Output the [X, Y] coordinate of the center of the cell containing the given text.  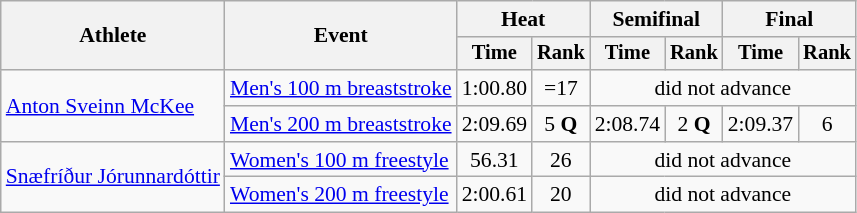
Men's 100 m breaststroke [341, 88]
2:09.37 [760, 124]
20 [561, 195]
2 Q [694, 124]
Final [790, 19]
Men's 200 m breaststroke [341, 124]
26 [561, 160]
Women's 100 m freestyle [341, 160]
Heat [524, 19]
Women's 200 m freestyle [341, 195]
56.31 [494, 160]
Athlete [113, 36]
Snæfríður Jórunnardóttir [113, 178]
Semifinal [656, 19]
=17 [561, 88]
2:09.69 [494, 124]
Anton Sveinn McKee [113, 106]
Event [341, 36]
6 [827, 124]
5 Q [561, 124]
1:00.80 [494, 88]
2:00.61 [494, 195]
2:08.74 [628, 124]
